Capture the cell that displays the provided text and extract its (x, y) central coordinate. 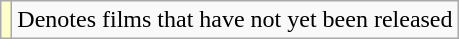
Denotes films that have not yet been released (235, 20)
